From the cell containing the given text, extract its center point as [x, y] coordinate. 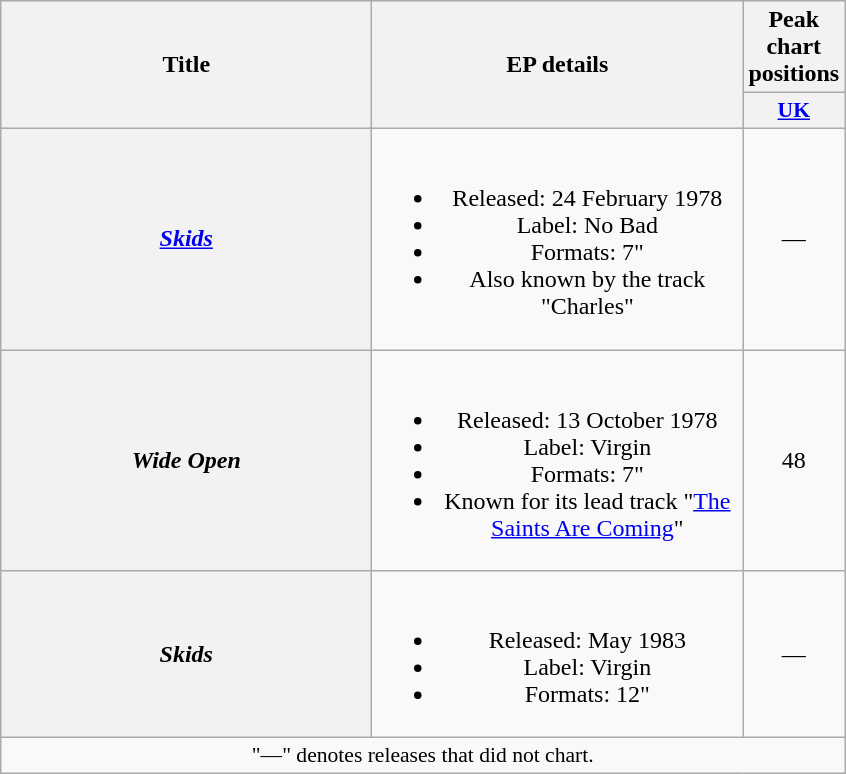
48 [794, 460]
Peak chart positions [794, 47]
Released: 24 February 1978Label: No BadFormats: 7"Also known by the track "Charles" [558, 238]
Wide Open [186, 460]
UK [794, 111]
"—" denotes releases that did not chart. [423, 756]
Released: May 1983Label: VirginFormats: 12" [558, 654]
EP details [558, 65]
Released: 13 October 1978Label: VirginFormats: 7"Known for its lead track "The Saints Are Coming" [558, 460]
Title [186, 65]
